Identify which cell holds the provided text, then report its (x, y) central coordinate. 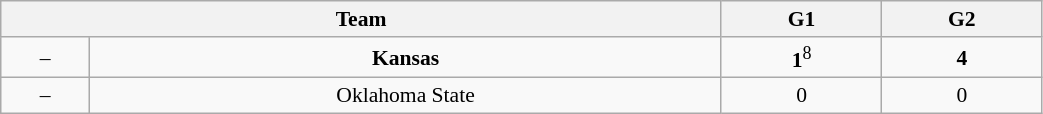
Team (362, 19)
Oklahoma State (406, 96)
Kansas (406, 58)
4 (962, 58)
18 (801, 58)
G2 (962, 19)
G1 (801, 19)
